Pinpoint the cell where the given text exists, returning its [x, y] midpoint coordinate. 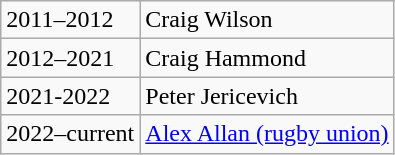
Alex Allan (rugby union) [267, 134]
2012–2021 [70, 58]
Craig Wilson [267, 20]
Craig Hammond [267, 58]
2011–2012 [70, 20]
2022–current [70, 134]
2021-2022 [70, 96]
Peter Jericevich [267, 96]
